Scan for the cell matching the given text and deliver its [X, Y] coordinate at center. 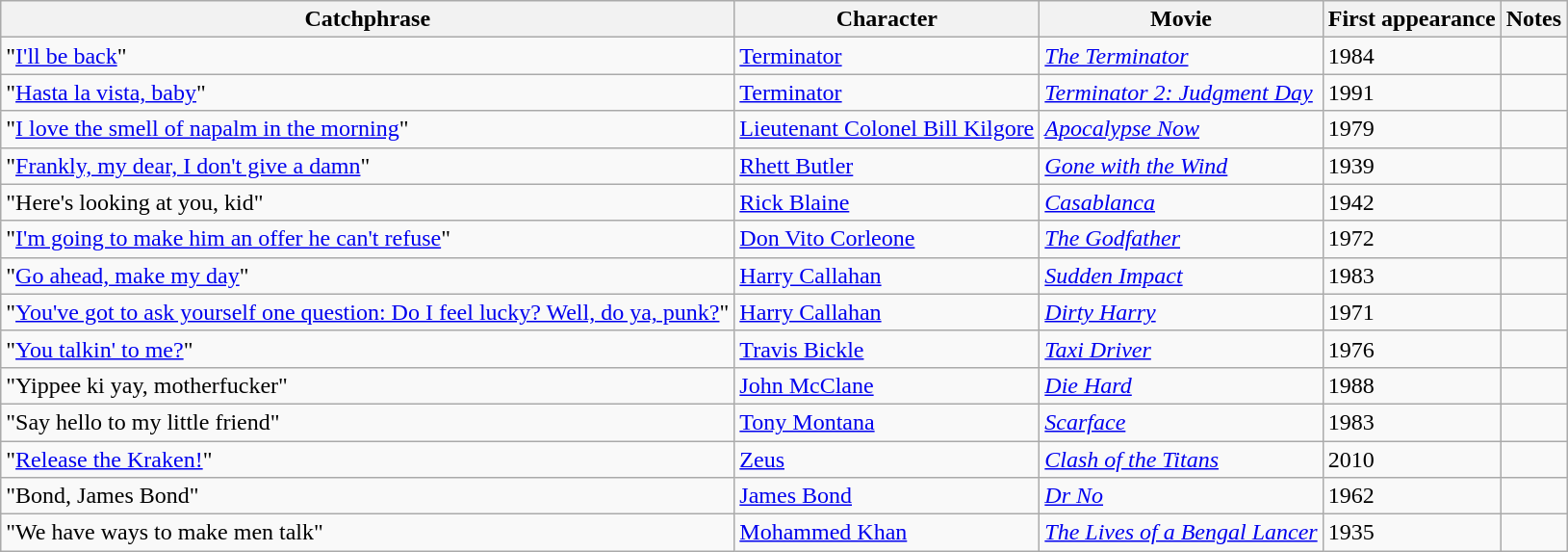
"Hasta la vista, baby" [368, 92]
Tony Montana [887, 422]
Sudden Impact [1181, 276]
Die Hard [1181, 385]
1984 [1411, 56]
"You talkin' to me?" [368, 349]
Clash of the Titans [1181, 460]
Casablanca [1181, 202]
Scarface [1181, 422]
The Godfather [1181, 239]
Terminator 2: Judgment Day [1181, 92]
"I'm going to make him an offer he can't refuse" [368, 239]
"Release the Kraken!" [368, 460]
1935 [1411, 533]
Catchphrase [368, 19]
Notes [1533, 19]
Taxi Driver [1181, 349]
Dr No [1181, 496]
Movie [1181, 19]
1939 [1411, 166]
John McClane [887, 385]
1942 [1411, 202]
"Say hello to my little friend" [368, 422]
Character [887, 19]
1962 [1411, 496]
1971 [1411, 312]
"You've got to ask yourself one question: Do I feel lucky? Well, do ya, punk?" [368, 312]
Travis Bickle [887, 349]
The Terminator [1181, 56]
"Bond, James Bond" [368, 496]
Lieutenant Colonel Bill Kilgore [887, 129]
"I love the smell of napalm in the morning" [368, 129]
1979 [1411, 129]
Apocalypse Now [1181, 129]
Rick Blaine [887, 202]
1976 [1411, 349]
Dirty Harry [1181, 312]
Mohammed Khan [887, 533]
"We have ways to make men talk" [368, 533]
"Yippee ki yay, motherfucker" [368, 385]
Don Vito Corleone [887, 239]
"Go ahead, make my day" [368, 276]
1991 [1411, 92]
James Bond [887, 496]
1988 [1411, 385]
Zeus [887, 460]
"I'll be back" [368, 56]
The Lives of a Bengal Lancer [1181, 533]
Gone with the Wind [1181, 166]
"Frankly, my dear, I don't give a damn" [368, 166]
1972 [1411, 239]
First appearance [1411, 19]
"Here's looking at you, kid" [368, 202]
2010 [1411, 460]
Rhett Butler [887, 166]
